Determine the (X, Y) coordinate at the center of the cell enclosing the given text.  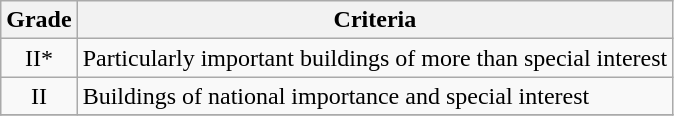
Grade (39, 20)
Criteria (375, 20)
Buildings of national importance and special interest (375, 96)
II (39, 96)
II* (39, 58)
Particularly important buildings of more than special interest (375, 58)
